Capture the cell that displays the provided text and extract its [x, y] central coordinate. 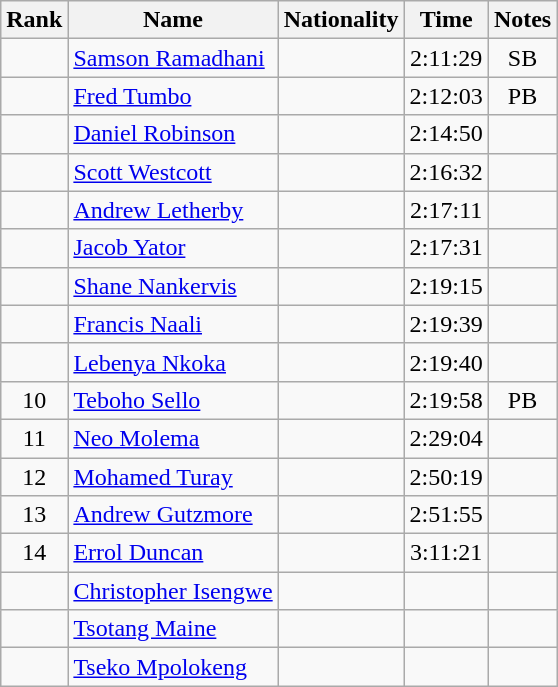
Lebenya Nkoka [173, 362]
2:50:19 [446, 477]
2:17:31 [446, 248]
Mohamed Turay [173, 477]
Name [173, 20]
Francis Naali [173, 324]
Andrew Letherby [173, 210]
2:16:32 [446, 172]
Time [446, 20]
Errol Duncan [173, 553]
Andrew Gutzmore [173, 515]
2:29:04 [446, 438]
Christopher Isengwe [173, 591]
14 [34, 553]
Daniel Robinson [173, 134]
Notes [522, 20]
2:11:29 [446, 58]
13 [34, 515]
2:17:11 [446, 210]
Tseko Mpolokeng [173, 667]
2:51:55 [446, 515]
11 [34, 438]
12 [34, 477]
Tsotang Maine [173, 629]
2:12:03 [446, 96]
Scott Westcott [173, 172]
Nationality [341, 20]
2:14:50 [446, 134]
Neo Molema [173, 438]
2:19:39 [446, 324]
Fred Tumbo [173, 96]
2:19:15 [446, 286]
Samson Ramadhani [173, 58]
SB [522, 58]
Rank [34, 20]
3:11:21 [446, 553]
10 [34, 400]
Teboho Sello [173, 400]
Shane Nankervis [173, 286]
2:19:58 [446, 400]
Jacob Yator [173, 248]
2:19:40 [446, 362]
